Return (x, y) of the center of cell containing provided text 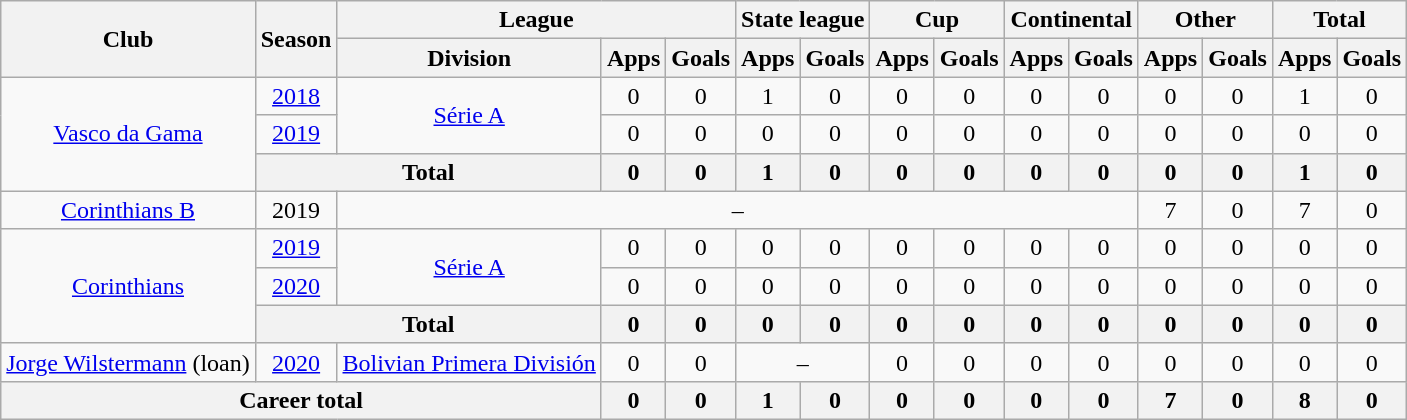
Continental (1071, 20)
League (536, 20)
8 (1304, 400)
Career total (302, 400)
Bolivian Primera División (469, 362)
Vasco da Gama (128, 134)
Division (469, 58)
Other (1205, 20)
Cup (937, 20)
State league (803, 20)
Club (128, 39)
Corinthians (128, 286)
Corinthians B (128, 210)
Jorge Wilstermann (loan) (128, 362)
2018 (296, 96)
Season (296, 39)
